Output the [x, y] coordinate of the center of the cell containing the given text.  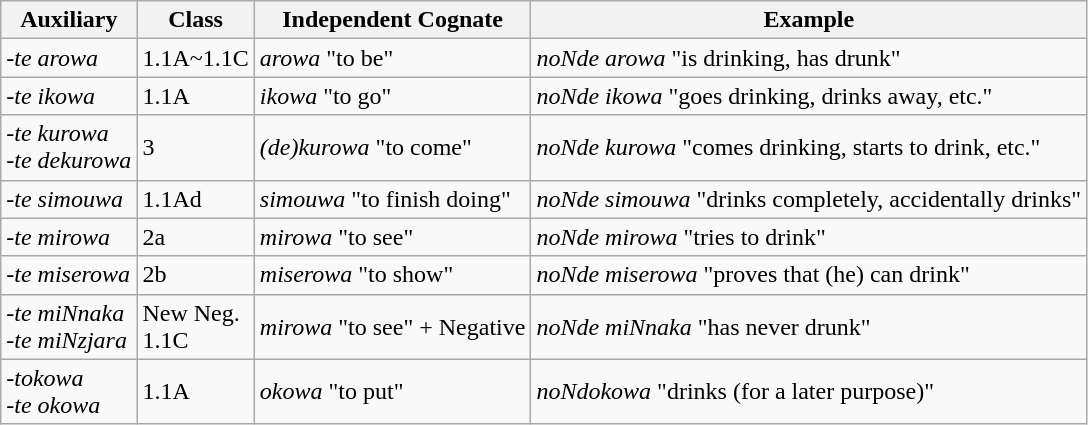
-te arowa [69, 58]
1.1Ad [196, 199]
noNde arowa "is drinking, has drunk" [809, 58]
2a [196, 237]
1.1A~1.1C [196, 58]
-te miserowa [69, 275]
mirowa "to see" [392, 237]
noNde mirowa "tries to drink" [809, 237]
New Neg.1.1C [196, 326]
Independent Cognate [392, 20]
ikowa "to go" [392, 96]
simouwa "to finish doing" [392, 199]
-te ikowa [69, 96]
-te simouwa [69, 199]
Class [196, 20]
noNdokowa "drinks (for a later purpose)" [809, 392]
noNde ikowa "goes drinking, drinks away, etc." [809, 96]
noNde miserowa "proves that (he) can drink" [809, 275]
-te miNnaka-te miNzjara [69, 326]
noNde miNnaka "has never drunk" [809, 326]
(de)kurowa "to come" [392, 148]
-te kurowa-te dekurowa [69, 148]
noNde kurowa "comes drinking, starts to drink, etc." [809, 148]
-te mirowa [69, 237]
arowa "to be" [392, 58]
2b [196, 275]
okowa "to put" [392, 392]
Example [809, 20]
miserowa "to show" [392, 275]
Auxiliary [69, 20]
-tokowa-te okowa [69, 392]
noNde simouwa "drinks completely, accidentally drinks" [809, 199]
mirowa "to see" + Negative [392, 326]
3 [196, 148]
